Output the [x, y] coordinate of the center of the cell containing the given text.  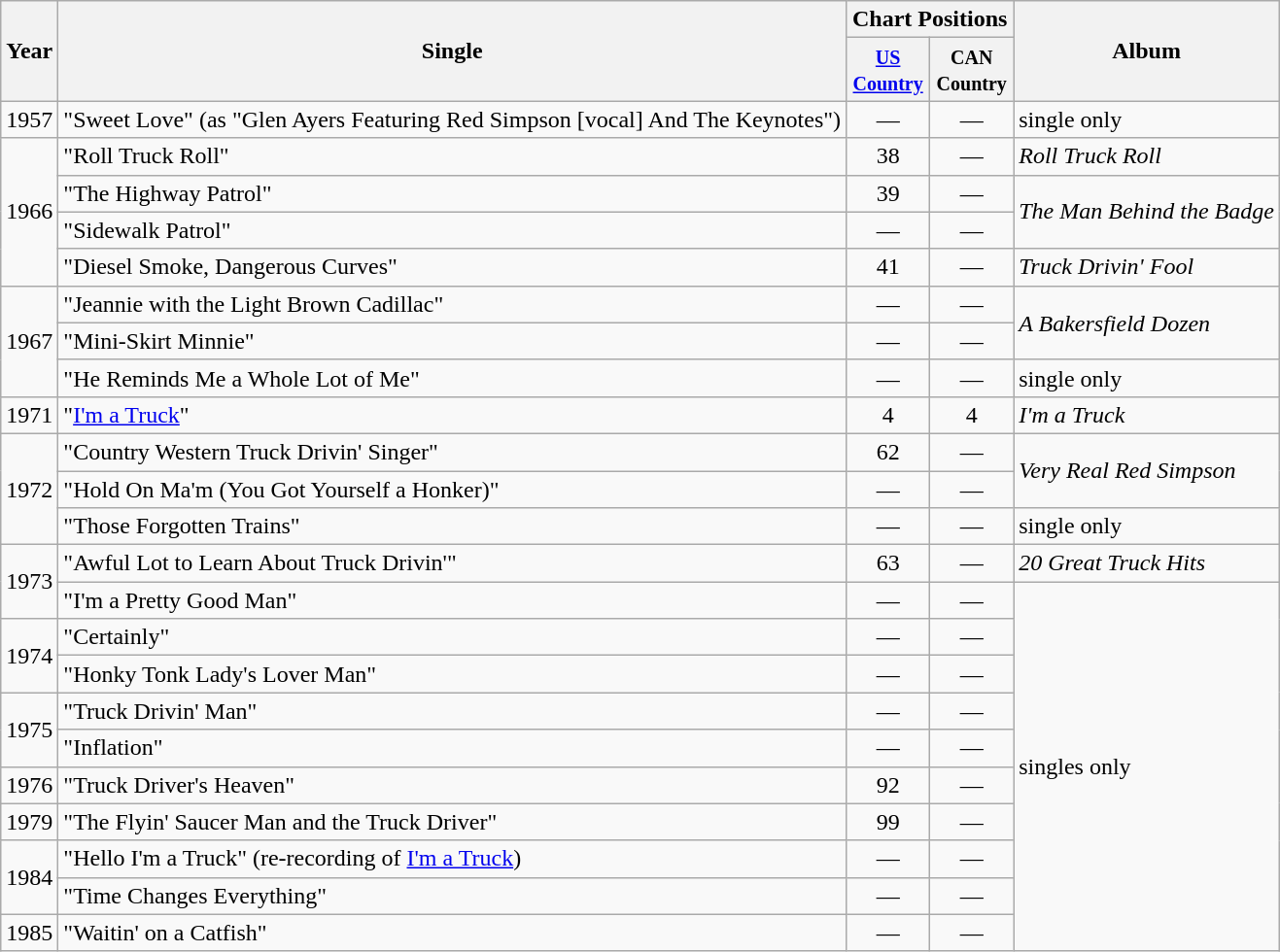
Single [453, 51]
1971 [29, 415]
92 [888, 785]
1985 [29, 933]
The Man Behind the Badge [1147, 212]
62 [888, 452]
Very Real Red Simpson [1147, 470]
"I'm a Truck" [453, 415]
20 Great Truck Hits [1147, 563]
"Inflation" [453, 748]
I'm a Truck [1147, 415]
"Hold On Ma'm (You Got Yourself a Honker)" [453, 489]
1967 [29, 341]
"He Reminds Me a Whole Lot of Me" [453, 378]
"Sidewalk Patrol" [453, 230]
CAN Country [972, 70]
Roll Truck Roll [1147, 156]
1984 [29, 877]
"Those Forgotten Trains" [453, 527]
"Sweet Love" (as "Glen Ayers Featuring Red Simpson [vocal] And The Keynotes") [453, 119]
"Diesel Smoke, Dangerous Curves" [453, 267]
"Truck Drivin' Man" [453, 711]
"Honky Tonk Lady's Lover Man" [453, 674]
Year [29, 51]
"Country Western Truck Drivin' Singer" [453, 452]
63 [888, 563]
1972 [29, 489]
Album [1147, 51]
Truck Drivin' Fool [1147, 267]
1973 [29, 582]
US Country [888, 70]
"The Highway Patrol" [453, 193]
"Truck Driver's Heaven" [453, 785]
1975 [29, 730]
"I'm a Pretty Good Man" [453, 600]
99 [888, 822]
"Mini-Skirt Minnie" [453, 341]
"Roll Truck Roll" [453, 156]
"Jeannie with the Light Brown Cadillac" [453, 304]
"Hello I'm a Truck" (re-recording of I'm a Truck) [453, 859]
1957 [29, 119]
1966 [29, 212]
"The Flyin' Saucer Man and the Truck Driver" [453, 822]
singles only [1147, 767]
"Waitin' on a Catfish" [453, 933]
38 [888, 156]
Chart Positions [930, 19]
"Time Changes Everything" [453, 896]
"Certainly" [453, 637]
"Awful Lot to Learn About Truck Drivin'" [453, 563]
39 [888, 193]
A Bakersfield Dozen [1147, 323]
1979 [29, 822]
1976 [29, 785]
41 [888, 267]
1974 [29, 656]
